Output the (X, Y) coordinate of the center of the cell containing the given text.  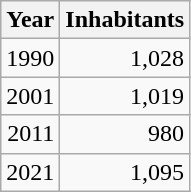
Inhabitants (125, 20)
Year (30, 20)
2011 (30, 134)
2001 (30, 96)
2021 (30, 172)
1,019 (125, 96)
1990 (30, 58)
980 (125, 134)
1,028 (125, 58)
1,095 (125, 172)
